Pinpoint the cell where the given text exists, returning its [x, y] midpoint coordinate. 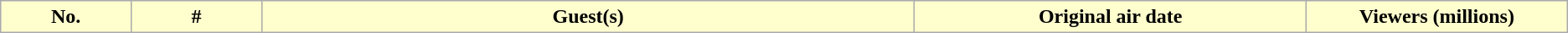
No. [66, 17]
Original air date [1111, 17]
# [197, 17]
Guest(s) [588, 17]
Viewers (millions) [1436, 17]
